Identify which cell holds the provided text, then report its [x, y] central coordinate. 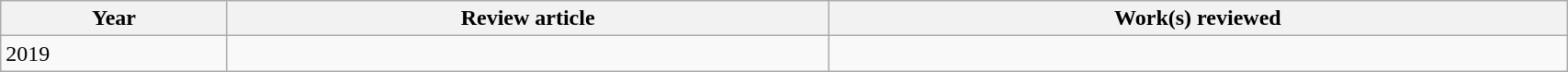
2019 [114, 54]
Work(s) reviewed [1198, 18]
Review article [527, 18]
Year [114, 18]
